Return the [x, y] coordinate for the center point of the cell that contains the specified text.  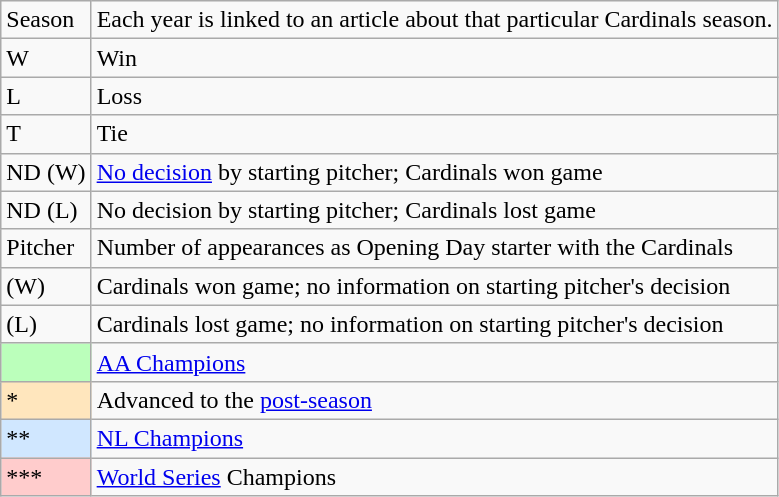
AA Champions [434, 362]
Cardinals won game; no information on starting pitcher's decision [434, 286]
(W) [46, 286]
W [46, 58]
Each year is linked to an article about that particular Cardinals season. [434, 20]
Number of appearances as Opening Day starter with the Cardinals [434, 248]
Tie [434, 134]
NL Champions [434, 438]
Win [434, 58]
*** [46, 477]
Season [46, 20]
* [46, 400]
ND (L) [46, 210]
L [46, 96]
** [46, 438]
Loss [434, 96]
T [46, 134]
No decision by starting pitcher; Cardinals won game [434, 172]
Cardinals lost game; no information on starting pitcher's decision [434, 324]
(L) [46, 324]
ND (W) [46, 172]
Pitcher [46, 248]
No decision by starting pitcher; Cardinals lost game [434, 210]
Advanced to the post-season [434, 400]
World Series Champions [434, 477]
